Provide the [X, Y] coordinate of the cell's center where the given text is located.  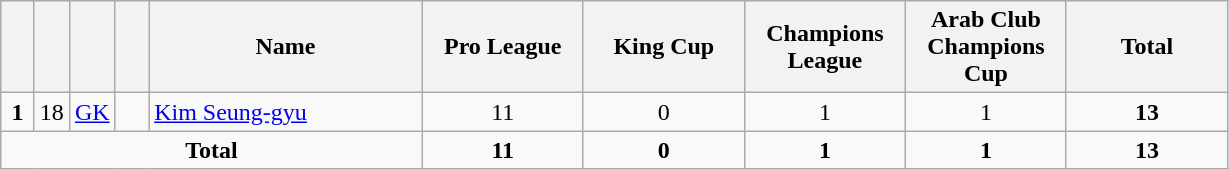
18 [52, 112]
Arab Club Champions Cup [986, 47]
Pro League [502, 47]
Name [286, 47]
King Cup [664, 47]
Champions League [824, 47]
Kim Seung-gyu [286, 112]
GK [92, 112]
